Find where the given text appears and provide that cell's center as [x, y] coordinate. 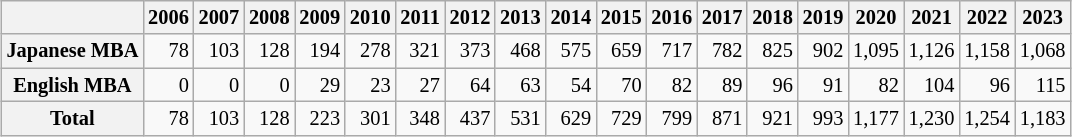
194 [320, 51]
575 [571, 51]
782 [722, 51]
2013 [520, 18]
54 [571, 85]
23 [370, 85]
1,177 [876, 119]
2009 [320, 18]
2006 [168, 18]
799 [671, 119]
1,126 [932, 51]
English MBA [73, 85]
825 [772, 51]
Total [73, 119]
2010 [370, 18]
278 [370, 51]
301 [370, 119]
717 [671, 51]
89 [722, 85]
1,183 [1043, 119]
2020 [876, 18]
29 [320, 85]
348 [420, 119]
223 [320, 119]
2008 [269, 18]
2007 [219, 18]
2015 [621, 18]
2011 [420, 18]
Japanese MBA [73, 51]
115 [1043, 85]
871 [722, 119]
2019 [823, 18]
1,254 [987, 119]
70 [621, 85]
2023 [1043, 18]
373 [470, 51]
1,068 [1043, 51]
64 [470, 85]
91 [823, 85]
993 [823, 119]
104 [932, 85]
659 [621, 51]
729 [621, 119]
2012 [470, 18]
63 [520, 85]
2018 [772, 18]
321 [420, 51]
27 [420, 85]
2016 [671, 18]
902 [823, 51]
1,095 [876, 51]
921 [772, 119]
2022 [987, 18]
468 [520, 51]
629 [571, 119]
437 [470, 119]
2021 [932, 18]
2014 [571, 18]
1,230 [932, 119]
1,158 [987, 51]
531 [520, 119]
2017 [722, 18]
